Return the (X, Y) coordinate for the center point of the cell that contains the specified text.  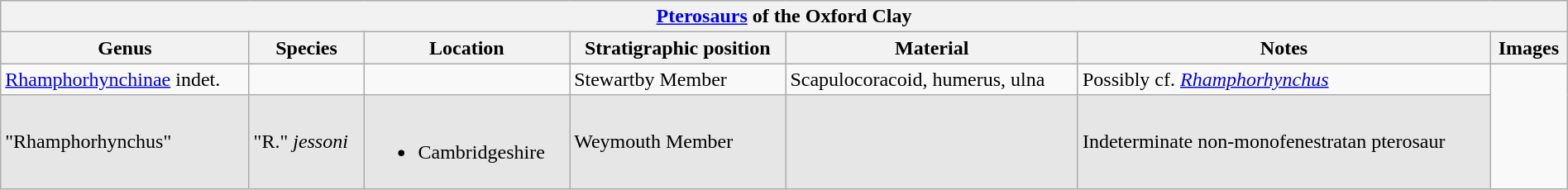
Possibly cf. Rhamphorhynchus (1284, 79)
"R." jessoni (306, 142)
Genus (125, 48)
Stewartby Member (678, 79)
Weymouth Member (678, 142)
Material (932, 48)
Notes (1284, 48)
Stratigraphic position (678, 48)
Species (306, 48)
Indeterminate non-monofenestratan pterosaur (1284, 142)
Cambridgeshire (466, 142)
Scapulocoracoid, humerus, ulna (932, 79)
"Rhamphorhynchus" (125, 142)
Location (466, 48)
Images (1529, 48)
Pterosaurs of the Oxford Clay (784, 17)
Rhamphorhynchinae indet. (125, 79)
